For the text-containing cell, return its midpoint in [X, Y] coordinate format. 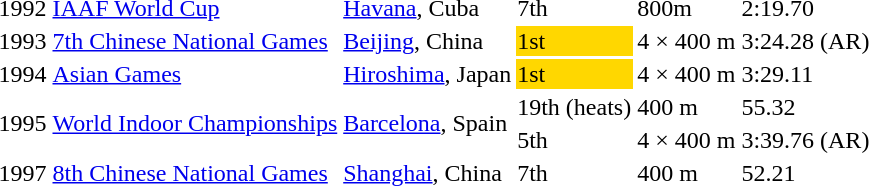
19th (heats) [574, 107]
World Indoor Championships [195, 124]
400 m [686, 107]
Hiroshima, Japan [428, 74]
5th [574, 140]
Asian Games [195, 74]
Beijing, China [428, 41]
Barcelona, Spain [428, 124]
7th Chinese National Games [195, 41]
